Return [X, Y] of the center of cell containing provided text 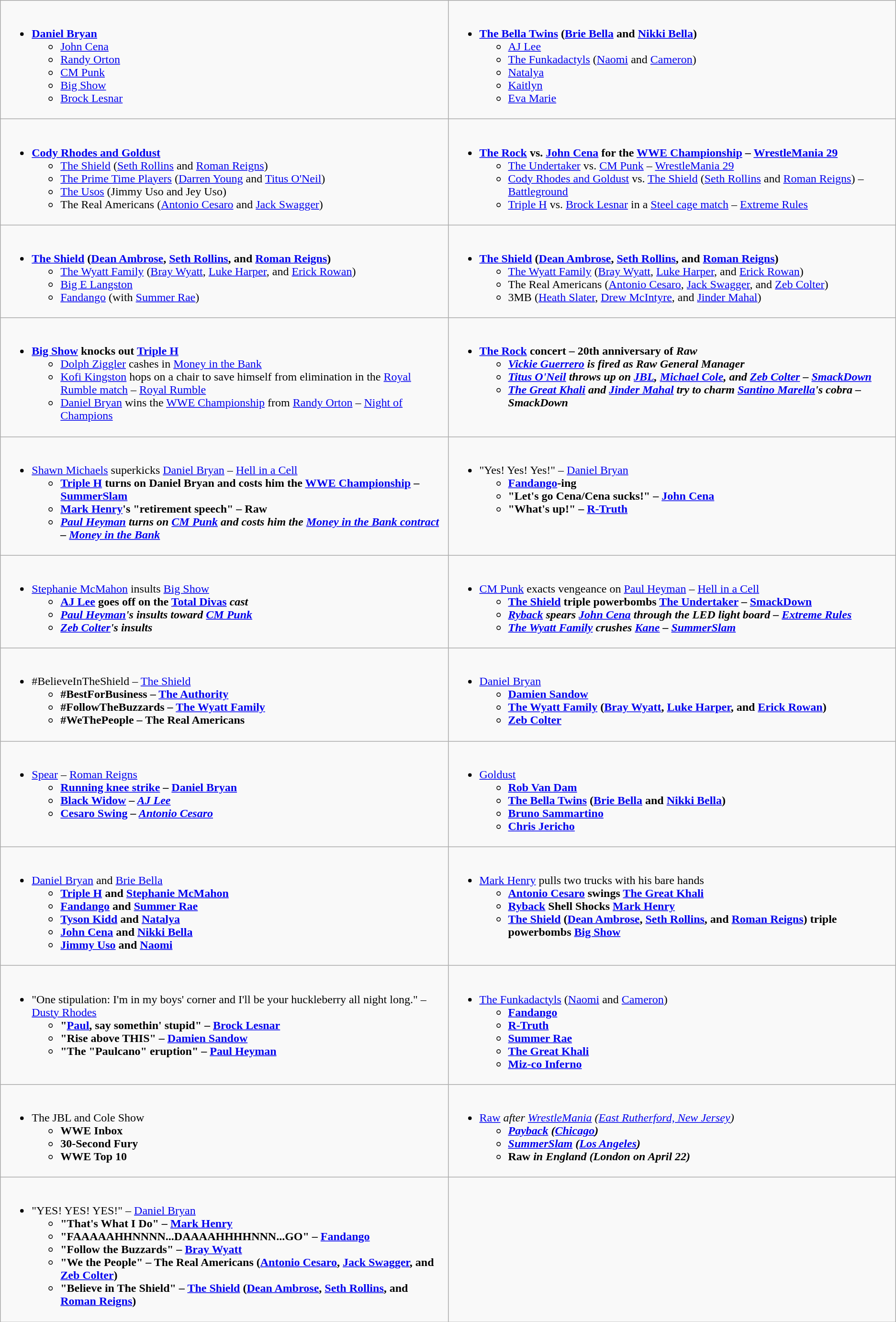
The JBL and Cole ShowWWE Inbox30-Second FuryWWE Top 10 [224, 1131]
"Yes! Yes! Yes!" – Daniel BryanFandango-ing"Let's go Cena/Cena sucks!" – John Cena"What's up!" – R-Truth [672, 496]
Daniel Bryan and Brie BellaTriple H and Stephanie McMahonFandango and Summer RaeTyson Kidd and NatalyaJohn Cena and Nikki BellaJimmy Uso and Naomi [224, 906]
Stephanie McMahon insults Big ShowAJ Lee goes off on the Total Divas castPaul Heyman's insults toward CM PunkZeb Colter's insults [224, 602]
The Funkadactyls (Naomi and Cameron)FandangoR-TruthSummer RaeThe Great KhaliMiz-co Inferno [672, 1025]
Spear – Roman ReignsRunning knee strike – Daniel BryanBlack Widow – AJ LeeCesaro Swing – Antonio Cesaro [224, 794]
Daniel BryanJohn CenaRandy OrtonCM PunkBig ShowBrock Lesnar [224, 60]
The Bella Twins (Brie Bella and Nikki Bella)AJ LeeThe Funkadactyls (Naomi and Cameron)NatalyaKaitlynEva Marie [672, 60]
#BelieveInTheShield – The Shield#BestForBusiness – The Authority#FollowTheBuzzards – The Wyatt Family#WeThePeople – The Real Americans [224, 695]
GoldustRob Van DamThe Bella Twins (Brie Bella and Nikki Bella)Bruno SammartinoChris Jericho [672, 794]
Daniel BryanDamien SandowThe Wyatt Family (Bray Wyatt, Luke Harper, and Erick Rowan)Zeb Colter [672, 695]
Raw after WrestleMania (East Rutherford, New Jersey)Payback (Chicago)SummerSlam (Los Angeles)Raw in England (London on April 22) [672, 1131]
